Capture the cell that displays the provided text and extract its [x, y] central coordinate. 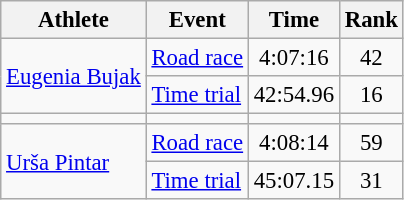
Eugenia Bujak [74, 76]
Urša Pintar [74, 162]
16 [371, 95]
31 [371, 181]
4:08:14 [294, 143]
Athlete [74, 20]
4:07:16 [294, 58]
Time [294, 20]
59 [371, 143]
Rank [371, 20]
42 [371, 58]
Event [197, 20]
42:54.96 [294, 95]
45:07.15 [294, 181]
